Scan for the cell matching the given text and deliver its (X, Y) coordinate at center. 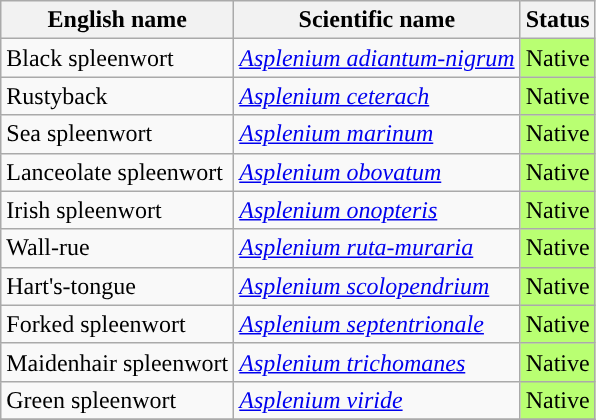
English name (118, 20)
Asplenium scolopendrium (377, 286)
Asplenium obovatum (377, 172)
Maidenhair spleenwort (118, 362)
Lanceolate spleenwort (118, 172)
Asplenium ruta-muraria (377, 248)
Hart's-tongue (118, 286)
Forked spleenwort (118, 324)
Asplenium trichomanes (377, 362)
Scientific name (377, 20)
Irish spleenwort (118, 210)
Sea spleenwort (118, 134)
Asplenium onopteris (377, 210)
Asplenium ceterach (377, 96)
Status (558, 20)
Green spleenwort (118, 400)
Asplenium septentrionale (377, 324)
Asplenium marinum (377, 134)
Asplenium viride (377, 400)
Black spleenwort (118, 58)
Asplenium adiantum-nigrum (377, 58)
Rustyback (118, 96)
Wall-rue (118, 248)
